Provide the (x, y) coordinate of the cell's center where the given text is located.  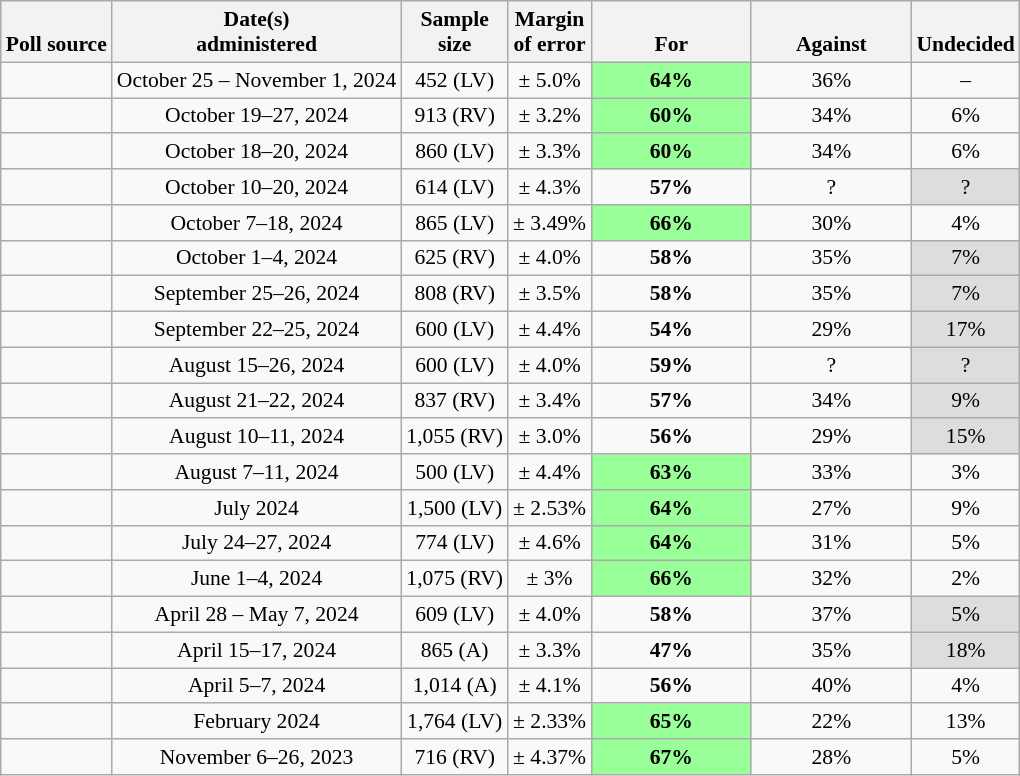
837 (RV) (454, 401)
37% (831, 615)
3% (965, 472)
54% (671, 330)
716 (RV) (454, 757)
774 (LV) (454, 543)
65% (671, 722)
September 25–26, 2024 (257, 294)
18% (965, 650)
865 (LV) (454, 223)
59% (671, 365)
Against (831, 32)
13% (965, 722)
865 (A) (454, 650)
August 7–11, 2024 (257, 472)
2% (965, 579)
August 10–11, 2024 (257, 437)
1,055 (RV) (454, 437)
October 19–27, 2024 (257, 116)
1,075 (RV) (454, 579)
± 3.49% (550, 223)
April 15–17, 2024 (257, 650)
June 1–4, 2024 (257, 579)
August 21–22, 2024 (257, 401)
609 (LV) (454, 615)
± 5.0% (550, 80)
32% (831, 579)
± 3.5% (550, 294)
± 4.1% (550, 686)
± 4.37% (550, 757)
1,014 (A) (454, 686)
808 (RV) (454, 294)
± 2.33% (550, 722)
July 2024 (257, 508)
October 10–20, 2024 (257, 187)
November 6–26, 2023 (257, 757)
67% (671, 757)
27% (831, 508)
– (965, 80)
± 3.4% (550, 401)
± 3.2% (550, 116)
913 (RV) (454, 116)
± 3.0% (550, 437)
30% (831, 223)
47% (671, 650)
33% (831, 472)
40% (831, 686)
15% (965, 437)
August 15–26, 2024 (257, 365)
31% (831, 543)
17% (965, 330)
July 24–27, 2024 (257, 543)
October 18–20, 2024 (257, 152)
Date(s)administered (257, 32)
± 3% (550, 579)
± 2.53% (550, 508)
625 (RV) (454, 258)
614 (LV) (454, 187)
± 4.3% (550, 187)
April 5–7, 2024 (257, 686)
860 (LV) (454, 152)
± 4.6% (550, 543)
September 22–25, 2024 (257, 330)
500 (LV) (454, 472)
Marginof error (550, 32)
February 2024 (257, 722)
October 25 – November 1, 2024 (257, 80)
For (671, 32)
April 28 – May 7, 2024 (257, 615)
Samplesize (454, 32)
22% (831, 722)
36% (831, 80)
October 7–18, 2024 (257, 223)
October 1–4, 2024 (257, 258)
1,764 (LV) (454, 722)
28% (831, 757)
Poll source (56, 32)
Undecided (965, 32)
63% (671, 472)
452 (LV) (454, 80)
1,500 (LV) (454, 508)
